Return the (X, Y) coordinate for the center point of the cell that contains the specified text.  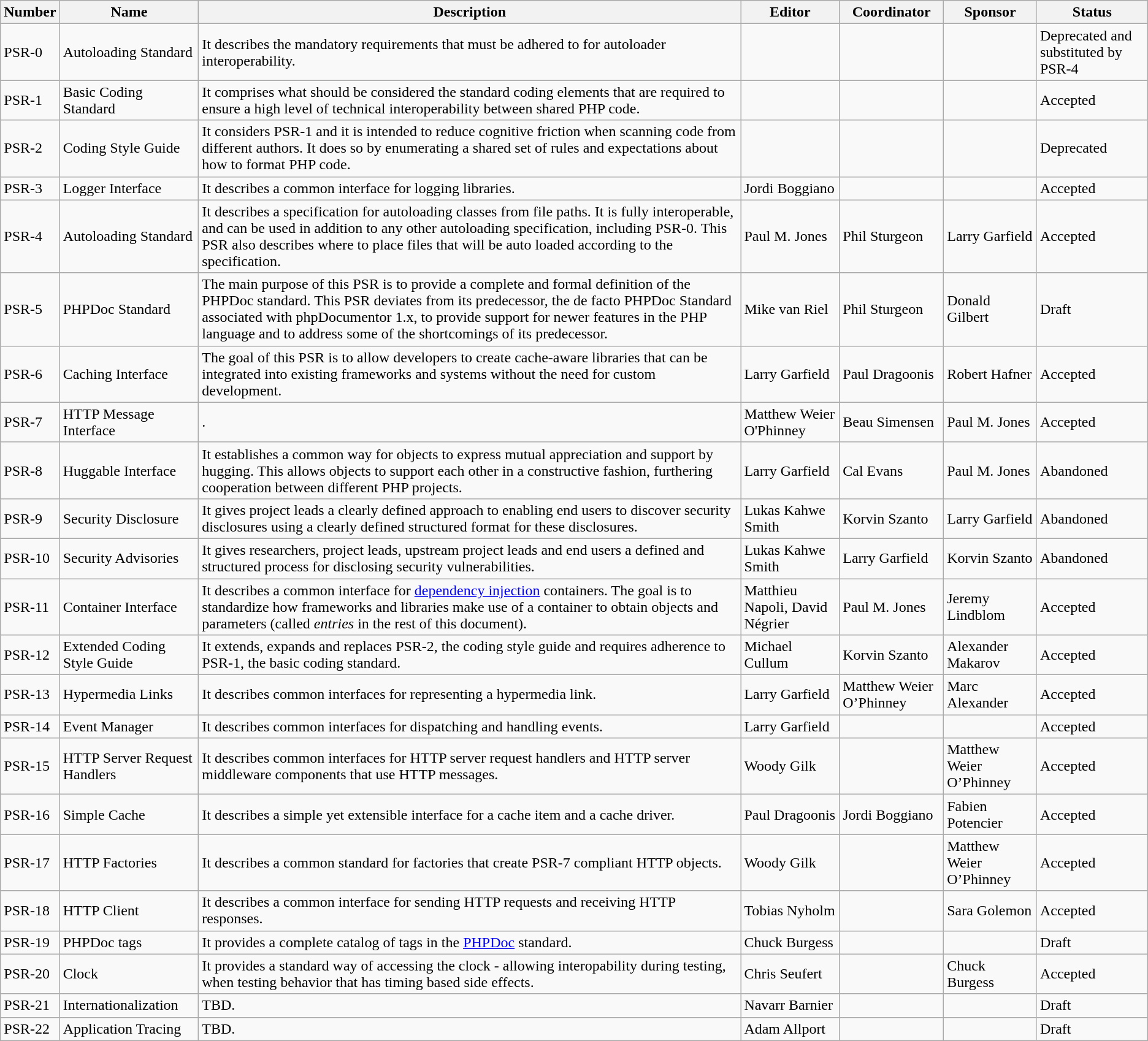
PSR-2 (30, 148)
HTTP Server Request Handlers (129, 766)
It provides a standard way of accessing the clock - allowing interopability during testing, when testing behavior that has timing based side effects. (470, 974)
Fabien Potencier (990, 814)
Huggable Interface (129, 470)
Matthieu Napoli, David Négrier (790, 607)
Application Tracing (129, 1029)
Event Manager (129, 726)
Marc Alexander (990, 695)
Caching Interface (129, 374)
Security Disclosure (129, 519)
Deprecated and substituted by PSR-4 (1092, 52)
Logger Interface (129, 188)
PSR-0 (30, 52)
Robert Hafner (990, 374)
PSR-21 (30, 1005)
Mike van Riel (790, 309)
Extended Coding Style Guide (129, 655)
PSR-10 (30, 558)
PSR-3 (30, 188)
PSR-14 (30, 726)
Donald Gilbert (990, 309)
PHPDoc tags (129, 942)
PSR-11 (30, 607)
Status (1092, 12)
PSR-6 (30, 374)
PSR-17 (30, 863)
PSR-12 (30, 655)
PSR-13 (30, 695)
Container Interface (129, 607)
Michael Cullum (790, 655)
Matthew Weier O'Phinney (790, 422)
Beau Simensen (892, 422)
Editor (790, 12)
Simple Cache (129, 814)
Sponsor (990, 12)
Adam Allport (790, 1029)
PSR-16 (30, 814)
It describes a simple yet extensible interface for a cache item and a cache driver. (470, 814)
PSR-7 (30, 422)
HTTP Client (129, 911)
PSR-4 (30, 237)
It describes a common interface for logging libraries. (470, 188)
Number (30, 12)
Clock (129, 974)
It describes common interfaces for HTTP server request handlers and HTTP server middleware components that use HTTP messages. (470, 766)
Navarr Barnier (790, 1005)
It describes common interfaces for representing a hypermedia link. (470, 695)
Sara Golemon (990, 911)
It extends, expands and replaces PSR-2, the coding style guide and requires adherence to PSR-1, the basic coding standard. (470, 655)
It gives researchers, project leads, upstream project leads and end users a defined and structured process for disclosing security vulnerabilities. (470, 558)
PSR-18 (30, 911)
PSR-19 (30, 942)
PSR-9 (30, 519)
PSR-20 (30, 974)
Description (470, 12)
PSR-5 (30, 309)
PHPDoc Standard (129, 309)
Alexander Makarov (990, 655)
PSR-22 (30, 1029)
It describes a common interface for sending HTTP requests and receiving HTTP responses. (470, 911)
Coding Style Guide (129, 148)
PSR-1 (30, 101)
Internationalization (129, 1005)
. (470, 422)
HTTP Factories (129, 863)
PSR-8 (30, 470)
Name (129, 12)
Cal Evans (892, 470)
Chris Seufert (790, 974)
Tobias Nyholm (790, 911)
It describes a common standard for factories that create PSR-7 compliant HTTP objects. (470, 863)
Hypermedia Links (129, 695)
HTTP Message Interface (129, 422)
PSR-15 (30, 766)
Security Advisories (129, 558)
Basic Coding Standard (129, 101)
It provides a complete catalog of tags in the PHPDoc standard. (470, 942)
It describes the mandatory requirements that must be adhered to for autoloader interoperability. (470, 52)
Deprecated (1092, 148)
It describes common interfaces for dispatching and handling events. (470, 726)
Coordinator (892, 12)
Jeremy Lindblom (990, 607)
